Pinpoint the cell where the given text exists, returning its [x, y] midpoint coordinate. 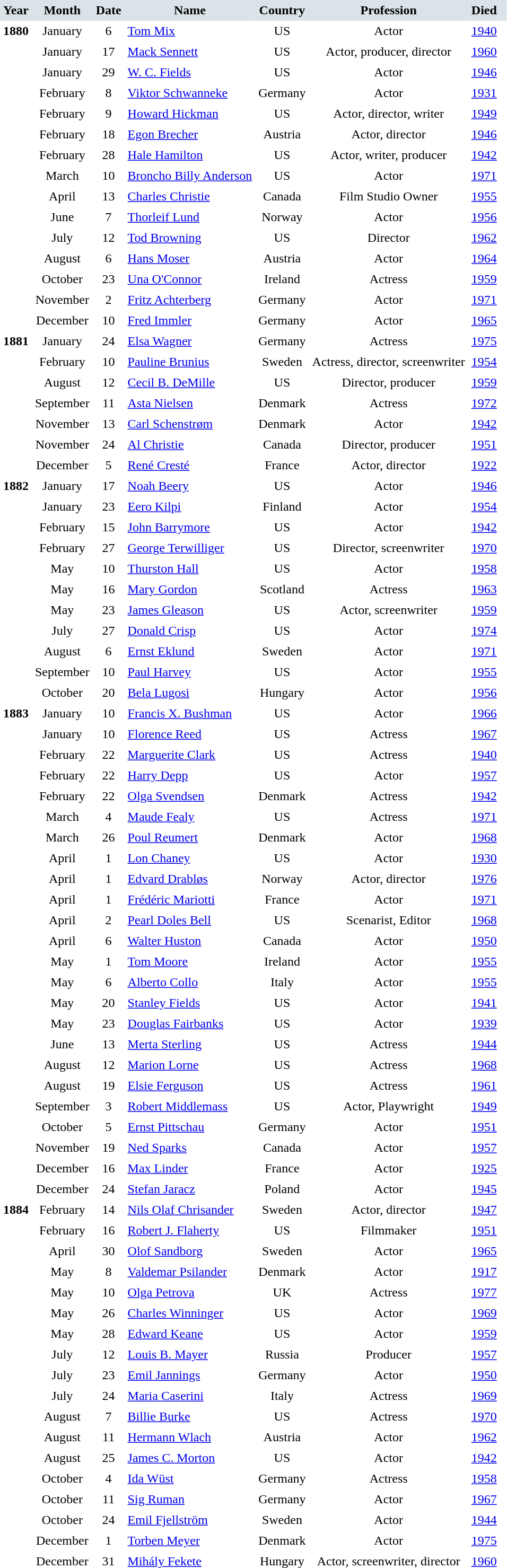
1974 [484, 631]
9 [109, 113]
Edward Keane [190, 1334]
1977 [484, 1293]
Ned Sparks [190, 1147]
Elsa Wagner [190, 341]
James Gleason [190, 610]
Valdemar Psilander [190, 1272]
Max Linder [190, 1169]
Olof Sandborg [190, 1251]
Mack Sennett [190, 52]
Hungary [282, 693]
Pearl Doles Bell [190, 921]
Poland [282, 1189]
Elsie Ferguson [190, 1086]
Film Studio Owner [389, 196]
Russia [282, 1354]
Tom Moore [190, 962]
Paul Harvey [190, 672]
Francis X. Bushman [190, 714]
1881 [16, 403]
Actor, writer, producer [389, 155]
Donald Crisp [190, 631]
1976 [484, 879]
UK [282, 1293]
Louis B. Mayer [190, 1354]
Al Christie [190, 444]
30 [109, 1251]
Actor, screenwriter [389, 610]
Bela Lugosi [190, 693]
1961 [484, 1086]
Thorleif Lund [190, 217]
René Cresté [190, 466]
1882 [16, 590]
Cecil B. DeMille [190, 383]
Name [190, 11]
Mary Gordon [190, 590]
Walter Huston [190, 941]
Filmmaker [389, 1230]
Torben Meyer [190, 1541]
John Barrymore [190, 527]
Actress, director, screenwriter [389, 362]
Fritz Achterberg [190, 300]
3 [109, 1106]
Profession [389, 11]
1931 [484, 93]
James C. Morton [190, 1458]
Charles Christie [190, 196]
Ernst Pittschau [190, 1127]
Harry Depp [190, 775]
14 [109, 1210]
Died [484, 11]
1947 [484, 1210]
Florence Reed [190, 734]
1922 [484, 466]
Howard Hickman [190, 113]
Lon Chaney [190, 858]
Scenarist, Editor [389, 921]
Una O'Connor [190, 279]
1917 [484, 1272]
Poul Reumert [190, 838]
1941 [484, 1003]
George Terwilliger [190, 548]
1964 [484, 259]
1963 [484, 590]
Hale Hamilton [190, 155]
Actor, Playwright [389, 1106]
Charles Winninger [190, 1313]
Director, screenwriter [389, 548]
Olga Petrova [190, 1293]
Frédéric Mariotti [190, 899]
29 [109, 72]
Hans Moser [190, 259]
1880 [16, 176]
Actor, producer, director [389, 52]
Olga Svendsen [190, 796]
Eero Kilpi [190, 507]
Emil Fjellström [190, 1520]
Tom Mix [190, 31]
Fred Immler [190, 320]
Broncho Billy Anderson [190, 176]
Noah Beery [190, 486]
Scotland [282, 590]
Ernst Eklund [190, 651]
Actor, director, writer [389, 113]
Finland [282, 507]
Maria Caserini [190, 1396]
1945 [484, 1189]
Viktor Schwanneke [190, 93]
25 [109, 1458]
Director [389, 238]
15 [109, 527]
Asta Nielsen [190, 403]
Carl Schenstrøm [190, 424]
W. C. Fields [190, 72]
Merta Sterling [190, 1045]
Year [16, 11]
Tod Browning [190, 238]
Marion Lorne [190, 1065]
Hermann Wlach [190, 1437]
Pauline Brunius [190, 362]
Robert Middlemass [190, 1106]
Producer [389, 1354]
1925 [484, 1169]
Nils Olaf Chrisander [190, 1210]
1972 [484, 403]
Robert J. Flaherty [190, 1230]
Alberto Collo [190, 982]
1960 [484, 52]
Edvard Drabløs [190, 879]
Billie Burke [190, 1417]
Month [63, 11]
Sig Ruman [190, 1500]
Egon Brecher [190, 135]
1883 [16, 951]
Stanley Fields [190, 1003]
Ida Wüst [190, 1478]
18 [109, 135]
1939 [484, 1023]
Maude Fealy [190, 817]
Marguerite Clark [190, 755]
Douglas Fairbanks [190, 1023]
Emil Jannings [190, 1376]
1930 [484, 858]
Date [109, 11]
Country [282, 11]
1966 [484, 714]
Stefan Jaracz [190, 1189]
Thurston Hall [190, 568]
